Output the (x, y) coordinate of the center of the cell containing the given text.  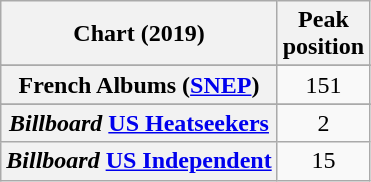
Billboard US Independent (139, 161)
2 (323, 123)
Chart (2019) (139, 34)
Billboard US Heatseekers (139, 123)
15 (323, 161)
Peakposition (323, 34)
151 (323, 85)
French Albums (SNEP) (139, 85)
